Search for the cell housing the specified text and yield its [x, y] center coordinate. 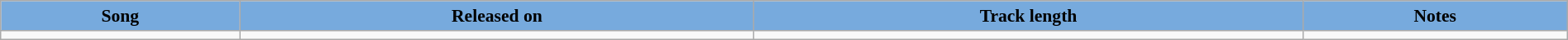
Released on [497, 16]
Song [121, 16]
Notes [1435, 16]
Track length [1029, 16]
